Return the (x, y) coordinate for the center point of the cell that contains the specified text.  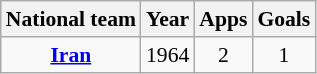
1 (284, 55)
Apps (223, 19)
Iran (71, 55)
National team (71, 19)
Year (168, 19)
Goals (284, 19)
1964 (168, 55)
2 (223, 55)
